Provide the (x, y) coordinate of the cell's center where the given text is located.  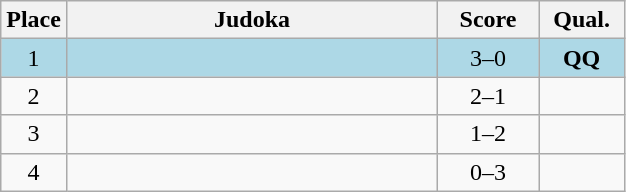
3–0 (488, 58)
1–2 (488, 134)
Score (488, 20)
Place (34, 20)
Qual. (582, 20)
1 (34, 58)
0–3 (488, 172)
3 (34, 134)
4 (34, 172)
QQ (582, 58)
Judoka (252, 20)
2–1 (488, 96)
2 (34, 96)
